Provide the [X, Y] coordinate of the cell's center where the given text is located.  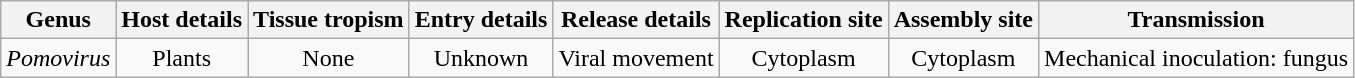
Release details [636, 20]
Pomovirus [58, 58]
Viral movement [636, 58]
Plants [182, 58]
Entry details [481, 20]
Genus [58, 20]
None [329, 58]
Transmission [1196, 20]
Replication site [804, 20]
Tissue tropism [329, 20]
Mechanical inoculation: fungus [1196, 58]
Unknown [481, 58]
Assembly site [963, 20]
Host details [182, 20]
